For the text-containing cell, return its midpoint in [x, y] coordinate format. 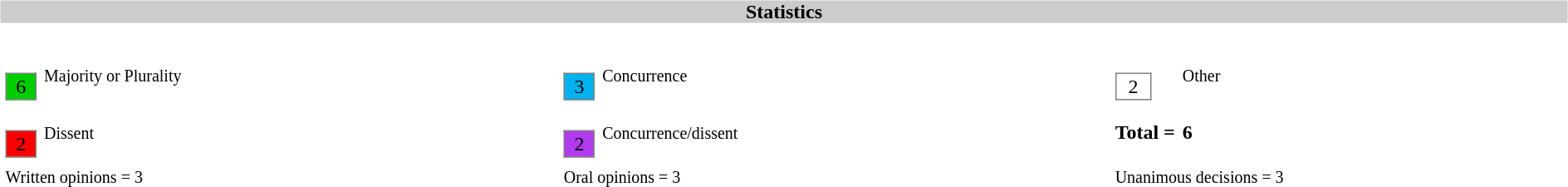
Dissent [301, 132]
Majority or Plurality [301, 76]
Total = [1145, 132]
Statistics [784, 12]
Concurrence/dissent [855, 132]
Other [1373, 76]
Concurrence [855, 76]
